Search for the cell housing the specified text and yield its [x, y] center coordinate. 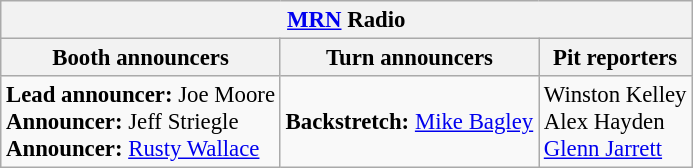
Backstretch: Mike Bagley [409, 122]
Pit reporters [614, 58]
Lead announcer: Joe MooreAnnouncer: Jeff StriegleAnnouncer: Rusty Wallace [141, 122]
Booth announcers [141, 58]
Winston KelleyAlex HaydenGlenn Jarrett [614, 122]
Turn announcers [409, 58]
MRN Radio [346, 20]
